Scan for the cell matching the given text and deliver its [X, Y] coordinate at center. 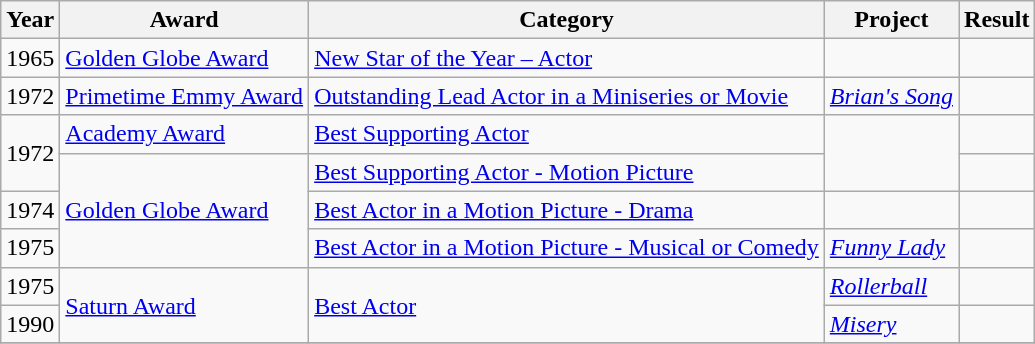
Best Actor [567, 305]
Saturn Award [184, 305]
Project [891, 20]
1974 [30, 210]
Academy Award [184, 134]
Category [567, 20]
Result [997, 20]
Rollerball [891, 286]
Outstanding Lead Actor in a Miniseries or Movie [567, 96]
1990 [30, 324]
Best Actor in a Motion Picture - Musical or Comedy [567, 248]
Misery [891, 324]
Best Supporting Actor [567, 134]
Funny Lady [891, 248]
Best Supporting Actor - Motion Picture [567, 172]
1965 [30, 58]
Primetime Emmy Award [184, 96]
Year [30, 20]
Best Actor in a Motion Picture - Drama [567, 210]
Brian's Song [891, 96]
Award [184, 20]
New Star of the Year – Actor [567, 58]
